For the text-containing cell, return its midpoint in [x, y] coordinate format. 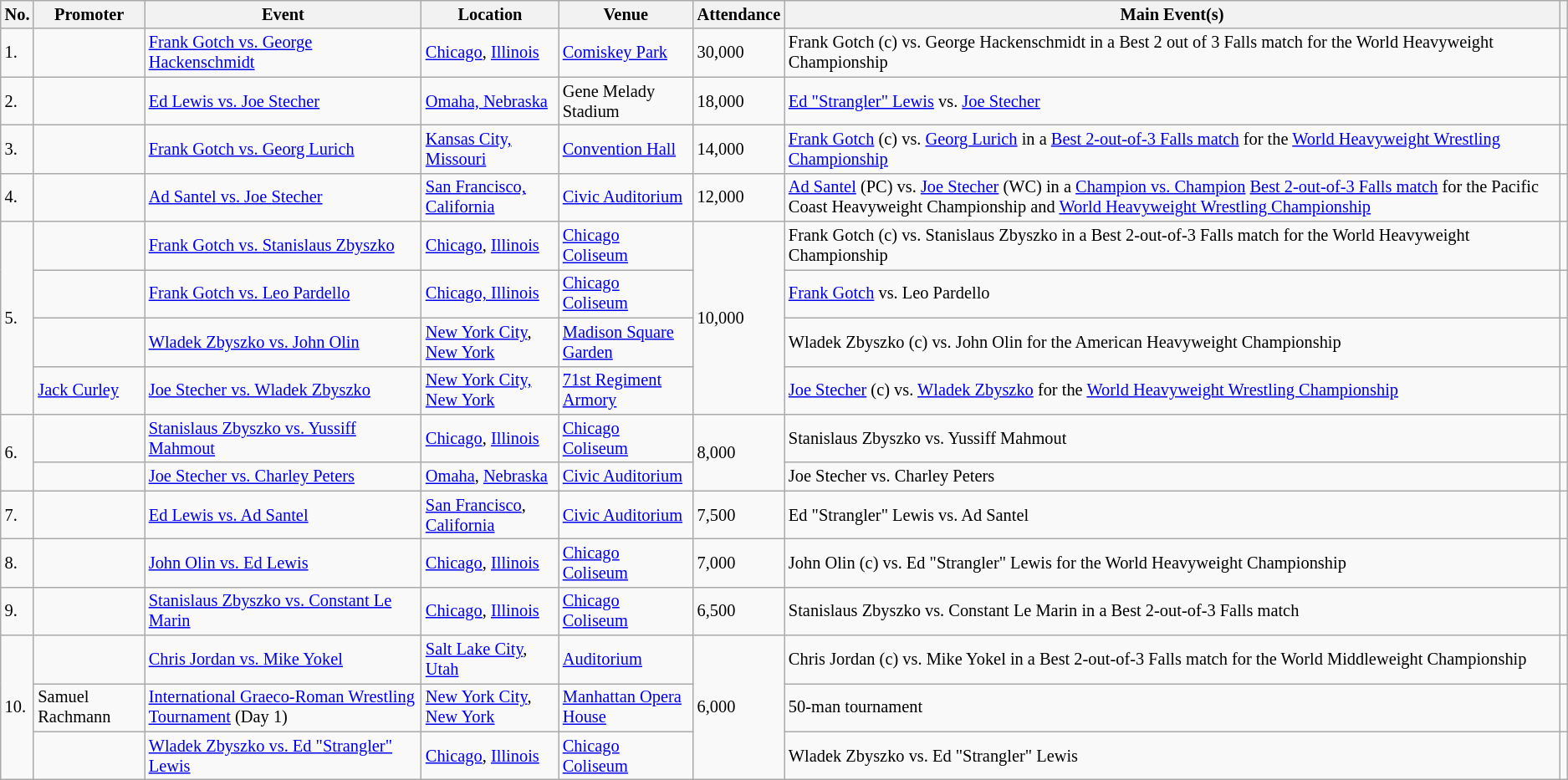
Frank Gotch vs. Georg Lurich [283, 149]
Stanislaus Zbyszko vs. Constant Le Marin in a Best 2-out-of-3 Falls match [1172, 611]
30,000 [739, 53]
Madison Square Garden [626, 342]
John Olin (c) vs. Ed "Strangler" Lewis for the World Heavyweight Championship [1172, 563]
Gene Melady Stadium [626, 101]
6,000 [739, 707]
Stanislaus Zbyszko vs. Constant Le Marin [283, 611]
8,000 [739, 451]
Attendance [739, 14]
Ed "Strangler" Lewis vs. Ad Santel [1172, 515]
Comiskey Park [626, 53]
Ed Lewis vs. Joe Stecher [283, 101]
7,000 [739, 563]
International Graeco-Roman Wrestling Tournament (Day 1) [283, 707]
Main Event(s) [1172, 14]
Kansas City, Missouri [490, 149]
Promoter [89, 14]
Auditorium [626, 660]
50-man tournament [1172, 707]
Ed "Strangler" Lewis vs. Joe Stecher [1172, 101]
12,000 [739, 197]
Location [490, 14]
7. [18, 515]
1. [18, 53]
4. [18, 197]
Chris Jordan (c) vs. Mike Yokel in a Best 2-out-of-3 Falls match for the World Middleweight Championship [1172, 660]
14,000 [739, 149]
18,000 [739, 101]
5. [18, 318]
Joe Stecher (c) vs. Wladek Zbyszko for the World Heavyweight Wrestling Championship [1172, 390]
Wladek Zbyszko (c) vs. John Olin for the American Heavyweight Championship [1172, 342]
Frank Gotch vs. Stanislaus Zbyszko [283, 246]
3. [18, 149]
71st Regiment Armory [626, 390]
Frank Gotch (c) vs. Stanislaus Zbyszko in a Best 2-out-of-3 Falls match for the World Heavyweight Championship [1172, 246]
Joe Stecher vs. Wladek Zbyszko [283, 390]
10,000 [739, 318]
No. [18, 14]
Jack Curley [89, 390]
Frank Gotch (c) vs. Georg Lurich in a Best 2-out-of-3 Falls match for the World Heavyweight Wrestling Championship [1172, 149]
Frank Gotch (c) vs. George Hackenschmidt in a Best 2 out of 3 Falls match for the World Heavyweight Championship [1172, 53]
John Olin vs. Ed Lewis [283, 563]
Frank Gotch vs. George Hackenschmidt [283, 53]
Manhattan Opera House [626, 707]
Event [283, 14]
10. [18, 707]
Venue [626, 14]
6. [18, 451]
Wladek Zbyszko vs. John Olin [283, 342]
8. [18, 563]
9. [18, 611]
Samuel Rachmann [89, 707]
Convention Hall [626, 149]
7,500 [739, 515]
Chris Jordan vs. Mike Yokel [283, 660]
Ed Lewis vs. Ad Santel [283, 515]
2. [18, 101]
6,500 [739, 611]
Ad Santel vs. Joe Stecher [283, 197]
Salt Lake City, Utah [490, 660]
